Pinpoint the cell where the given text exists, returning its [X, Y] midpoint coordinate. 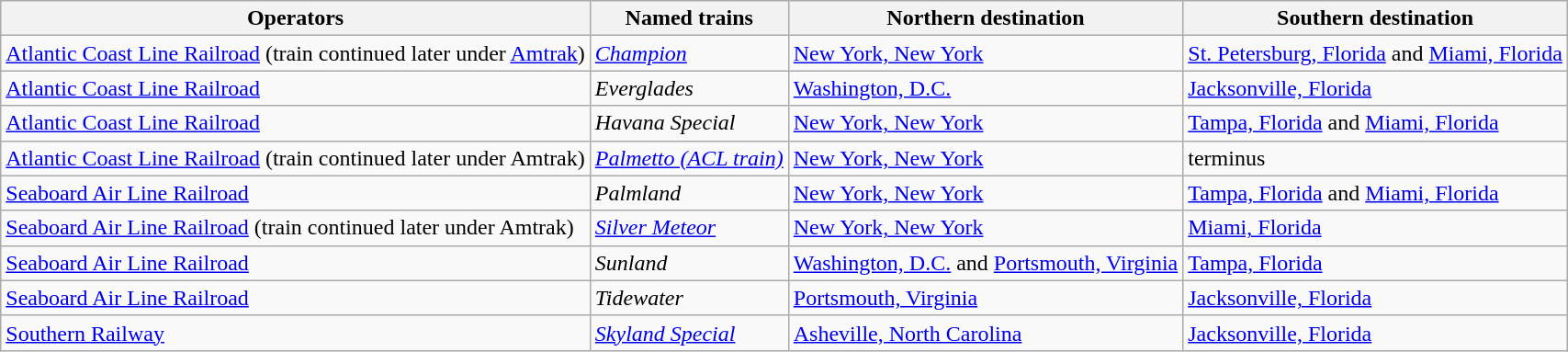
Skyland Special [689, 333]
Washington, D.C. [985, 88]
Asheville, North Carolina [985, 333]
Sunland [689, 263]
Palmetto (ACL train) [689, 158]
Washington, D.C. and Portsmouth, Virginia [985, 263]
Seaboard Air Line Railroad (train continued later under Amtrak) [296, 228]
Named trains [689, 18]
Tampa, Florida [1376, 263]
St. Petersburg, Florida and Miami, Florida [1376, 53]
Operators [296, 18]
Silver Meteor [689, 228]
Northern destination [985, 18]
terminus [1376, 158]
Havana Special [689, 123]
Everglades [689, 88]
Miami, Florida [1376, 228]
Portsmouth, Virginia [985, 298]
Palmland [689, 193]
Southern destination [1376, 18]
Tidewater [689, 298]
Southern Railway [296, 333]
Champion [689, 53]
